Return the (X, Y) coordinate for the center point of the cell that contains the specified text.  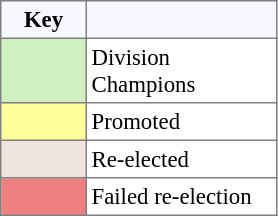
Promoted (181, 122)
Re-elected (181, 159)
Key (44, 20)
Division Champions (181, 70)
Failed re-election (181, 197)
